Find where the given text appears and provide that cell's center as [x, y] coordinate. 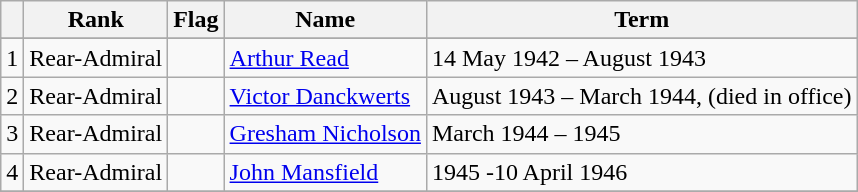
1945 -10 April 1946 [642, 172]
Victor Danckwerts [325, 96]
Name [325, 20]
1 [12, 58]
Term [642, 20]
Arthur Read [325, 58]
John Mansfield [325, 172]
Flag [196, 20]
August 1943 – March 1944, (died in office) [642, 96]
14 May 1942 – August 1943 [642, 58]
4 [12, 172]
March 1944 – 1945 [642, 134]
Gresham Nicholson [325, 134]
Rank [96, 20]
3 [12, 134]
2 [12, 96]
